Provide the [x, y] coordinate of the cell's center where the given text is located.  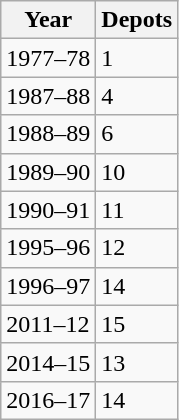
1 [137, 58]
4 [137, 96]
2016–17 [48, 400]
13 [137, 362]
15 [137, 324]
6 [137, 134]
10 [137, 172]
1987–88 [48, 96]
12 [137, 248]
Depots [137, 20]
Year [48, 20]
2011–12 [48, 324]
1989–90 [48, 172]
1977–78 [48, 58]
2014–15 [48, 362]
1990–91 [48, 210]
1995–96 [48, 248]
1988–89 [48, 134]
1996–97 [48, 286]
11 [137, 210]
